Extract the [x, y] coordinate from the center of the cell holding the provided text.  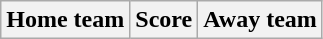
Home team [66, 20]
Away team [260, 20]
Score [164, 20]
